Return the (X, Y) coordinate for the center point of the cell that contains the specified text.  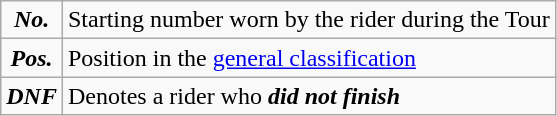
No. (32, 20)
DNF (32, 96)
Position in the general classification (308, 58)
Starting number worn by the rider during the Tour (308, 20)
Pos. (32, 58)
Denotes a rider who did not finish (308, 96)
